Search for the cell housing the specified text and yield its [X, Y] center coordinate. 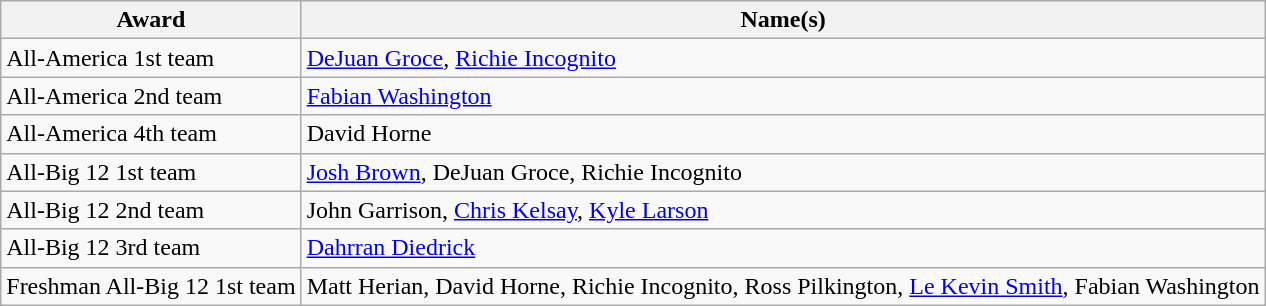
Josh Brown, DeJuan Groce, Richie Incognito [783, 172]
Freshman All-Big 12 1st team [151, 286]
All-Big 12 2nd team [151, 210]
David Horne [783, 134]
Award [151, 20]
John Garrison, Chris Kelsay, Kyle Larson [783, 210]
All-Big 12 1st team [151, 172]
Matt Herian, David Horne, Richie Incognito, Ross Pilkington, Le Kevin Smith, Fabian Washington [783, 286]
All-Big 12 3rd team [151, 248]
Fabian Washington [783, 96]
All-America 4th team [151, 134]
All-America 1st team [151, 58]
Name(s) [783, 20]
DeJuan Groce, Richie Incognito [783, 58]
Dahrran Diedrick [783, 248]
All-America 2nd team [151, 96]
